Output the [x, y] coordinate of the center of the cell containing the given text.  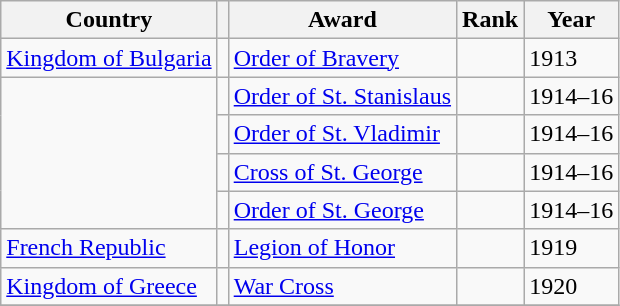
Year [572, 20]
1919 [572, 248]
Order of St. Stanislaus [342, 96]
Kingdom of Greece [109, 286]
Legion of Honor [342, 248]
War Cross [342, 286]
French Republic [109, 248]
Award [342, 20]
1920 [572, 286]
Kingdom of Bulgaria [109, 58]
Rank [490, 20]
Order of Bravery [342, 58]
Order of St. George [342, 210]
Cross of St. George [342, 172]
Order of St. Vladimir [342, 134]
Country [109, 20]
1913 [572, 58]
